Return the [x, y] coordinate for the center point of the cell that contains the specified text.  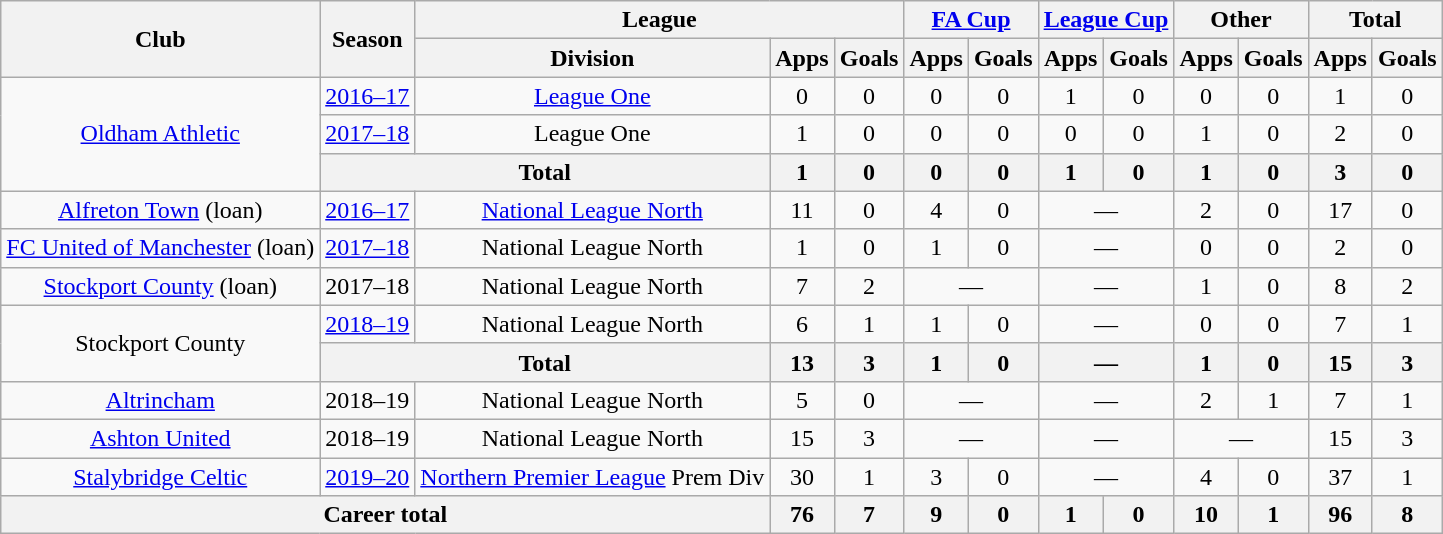
30 [802, 477]
Club [160, 39]
11 [802, 210]
9 [936, 515]
FC United of Manchester (loan) [160, 248]
Division [592, 58]
13 [802, 362]
Stalybridge Celtic [160, 477]
17 [1340, 210]
5 [802, 400]
Other [1241, 20]
96 [1340, 515]
Alfreton Town (loan) [160, 210]
76 [802, 515]
Ashton United [160, 438]
37 [1340, 477]
FA Cup [971, 20]
Oldham Athletic [160, 134]
10 [1206, 515]
Stockport County (loan) [160, 286]
League Cup [1106, 20]
Altrincham [160, 400]
Northern Premier League Prem Div [592, 477]
League [660, 20]
2019–20 [368, 477]
Season [368, 39]
Career total [386, 515]
6 [802, 324]
Stockport County [160, 343]
